Extract the [X, Y] coordinate from the center of the cell holding the provided text.  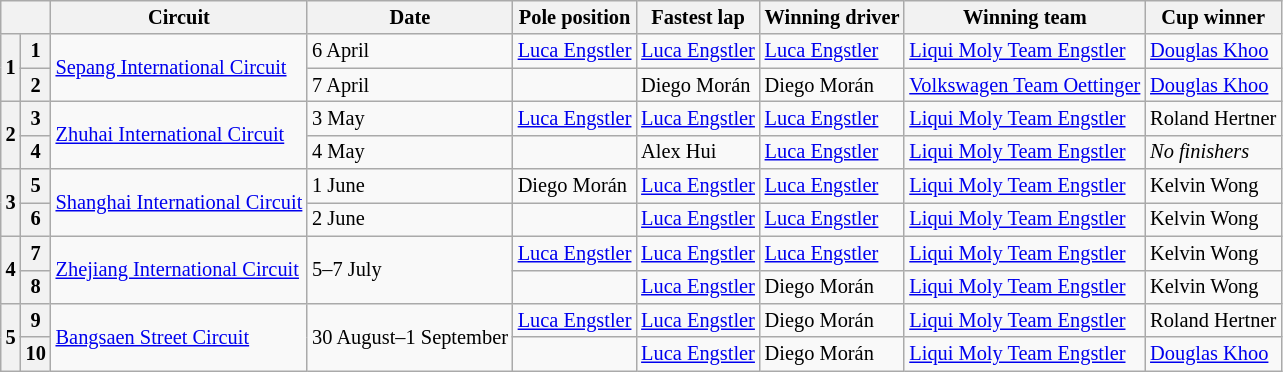
Winning driver [832, 17]
1 June [410, 186]
10 [36, 354]
8 [36, 287]
Circuit [180, 17]
Winning team [1024, 17]
Fastest lap [698, 17]
30 August–1 September [410, 336]
Bangsaen Street Circuit [180, 336]
Zhuhai International Circuit [180, 134]
2 June [410, 219]
6 [36, 219]
4 May [410, 152]
Cup winner [1213, 17]
Shanghai International Circuit [180, 202]
Sepang International Circuit [180, 68]
5–7 July [410, 270]
Pole position [574, 17]
6 April [410, 51]
7 [36, 253]
3 May [410, 118]
7 April [410, 85]
Volkswagen Team Oettinger [1024, 85]
Zhejiang International Circuit [180, 270]
9 [36, 320]
Alex Hui [698, 152]
Date [410, 17]
No finishers [1213, 152]
